Find where the given text appears and provide that cell's center as (X, Y) coordinate. 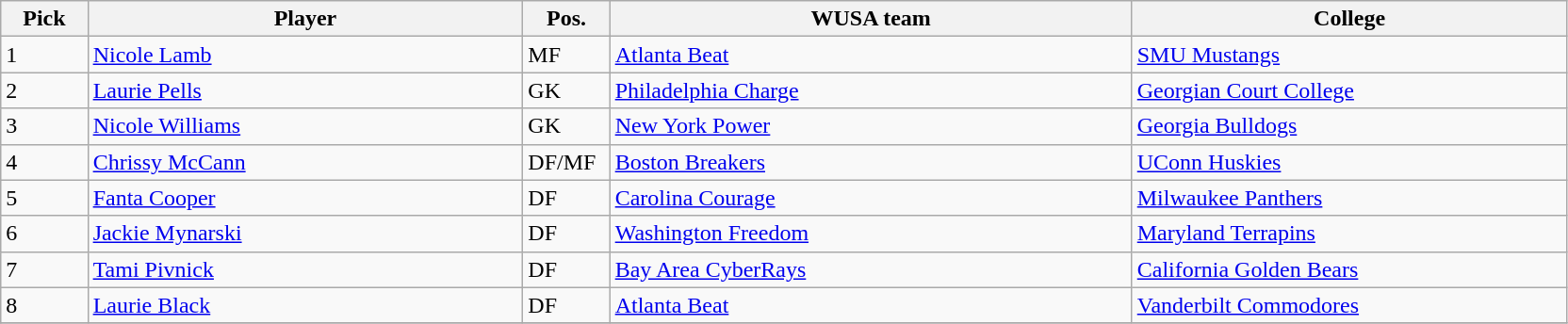
Boston Breakers (871, 162)
Milwaukee Panthers (1349, 198)
Georgian Court College (1349, 90)
Laurie Pells (305, 90)
7 (44, 269)
Maryland Terrapins (1349, 234)
Nicole Lamb (305, 55)
Pos. (566, 19)
3 (44, 126)
1 (44, 55)
8 (44, 305)
Laurie Black (305, 305)
Chrissy McCann (305, 162)
Bay Area CyberRays (871, 269)
Washington Freedom (871, 234)
4 (44, 162)
WUSA team (871, 19)
Jackie Mynarski (305, 234)
Fanta Cooper (305, 198)
Nicole Williams (305, 126)
Philadelphia Charge (871, 90)
6 (44, 234)
5 (44, 198)
Player (305, 19)
New York Power (871, 126)
Carolina Courage (871, 198)
California Golden Bears (1349, 269)
UConn Huskies (1349, 162)
College (1349, 19)
Vanderbilt Commodores (1349, 305)
MF (566, 55)
Pick (44, 19)
2 (44, 90)
SMU Mustangs (1349, 55)
DF/MF (566, 162)
Tami Pivnick (305, 269)
Georgia Bulldogs (1349, 126)
